Detect which cell encompasses the target text, then output its [x, y] center coordinate. 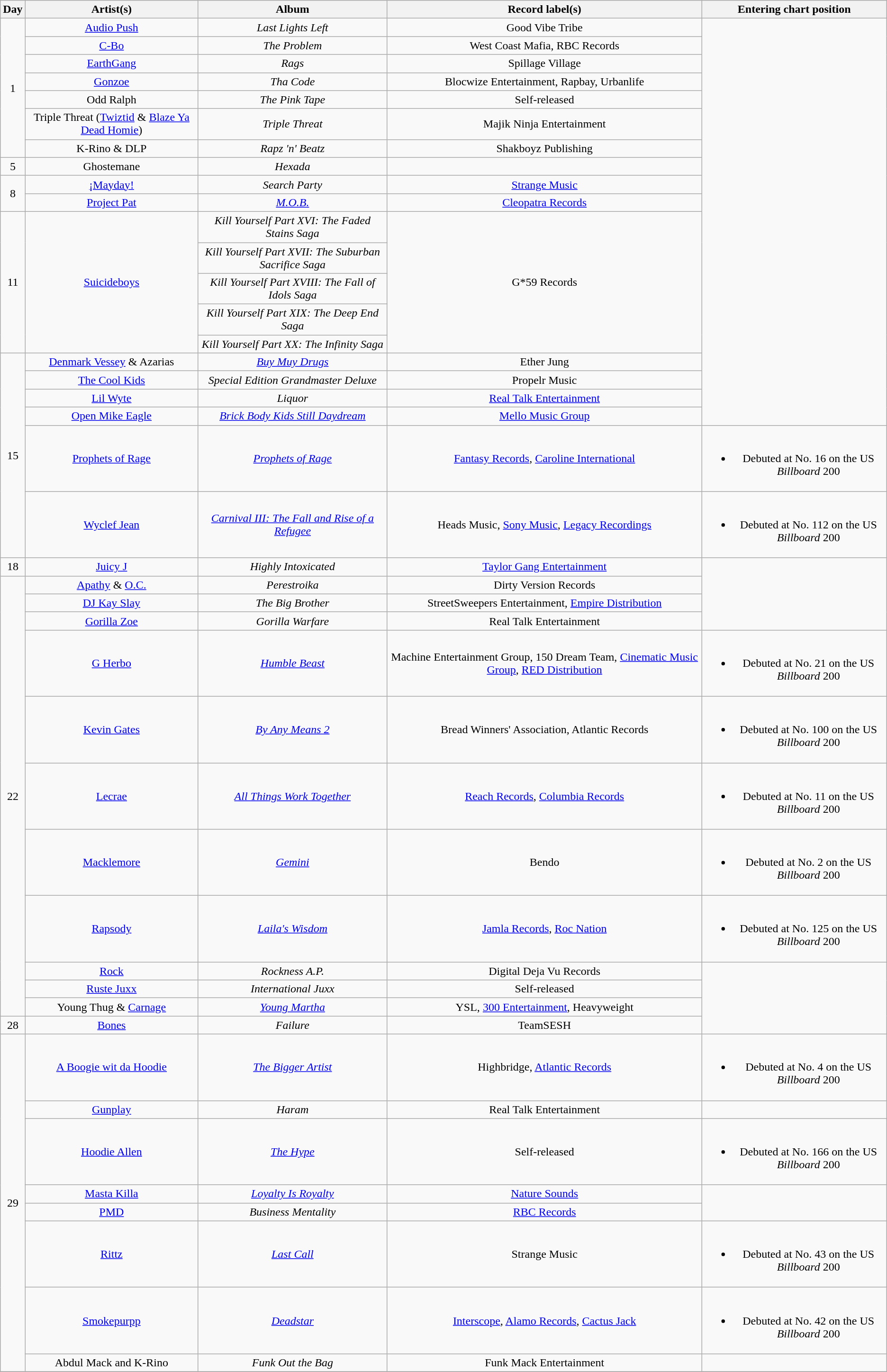
EarthGang [111, 64]
Debuted at No. 11 on the US Billboard 200 [794, 796]
M.O.B. [293, 202]
Humble Beast [293, 663]
The Hype [293, 1152]
Search Party [293, 184]
Propelr Music [544, 380]
Kill Yourself Part XIX: The Deep End Saga [293, 319]
Reach Records, Columbia Records [544, 796]
Liquor [293, 398]
Perestroika [293, 585]
Funk Mack Entertainment [544, 1363]
Rapsody [111, 929]
11 [13, 282]
Suicideboys [111, 282]
Young Thug & Carnage [111, 1007]
Macklemore [111, 863]
29 [13, 1203]
Highbridge, Atlantic Records [544, 1067]
Smokepurpp [111, 1320]
Failure [293, 1025]
Young Martha [293, 1007]
Denmark Vessey & Azarias [111, 362]
Kill Yourself Part XX: The Infinity Saga [293, 344]
Cleopatra Records [544, 202]
Mello Music Group [544, 416]
Triple Threat [293, 124]
Debuted at No. 43 on the US Billboard 200 [794, 1254]
The Problem [293, 45]
22 [13, 796]
Machine Entertainment Group, 150 Dream Team, Cinematic Music Group, RED Distribution [544, 663]
Buy Muy Drugs [293, 362]
Record label(s) [544, 9]
Funk Out the Bag [293, 1363]
Debuted at No. 166 on the US Billboard 200 [794, 1152]
Blocwize Entertainment, Rapbay, Urbanlife [544, 82]
Juicy J [111, 567]
Last Lights Left [293, 27]
Gorilla Warfare [293, 621]
15 [13, 455]
West Coast Mafia, RBC Records [544, 45]
Hoodie Allen [111, 1152]
Nature Sounds [544, 1194]
Heads Music, Sony Music, Legacy Recordings [544, 525]
Spillage Village [544, 64]
5 [13, 166]
Shakboyz Publishing [544, 148]
Rags [293, 64]
Debuted at No. 112 on the US Billboard 200 [794, 525]
Gonzoe [111, 82]
Business Mentality [293, 1212]
All Things Work Together [293, 796]
PMD [111, 1212]
A Boogie wit da Hoodie [111, 1067]
Loyalty Is Royalty [293, 1194]
By Any Means 2 [293, 729]
Special Edition Grandmaster Deluxe [293, 380]
Odd Ralph [111, 100]
The Cool Kids [111, 380]
Debuted at No. 16 on the US Billboard 200 [794, 458]
G Herbo [111, 663]
Apathy & O.C. [111, 585]
Kevin Gates [111, 729]
C-Bo [111, 45]
Ether Jung [544, 362]
Brick Body Kids Still Daydream [293, 416]
Artist(s) [111, 9]
Laila's Wisdom [293, 929]
Good Vibe Tribe [544, 27]
YSL, 300 Entertainment, Heavyweight [544, 1007]
Kill Yourself Part XVIII: The Fall of Idols Saga [293, 289]
Day [13, 9]
Carnival III: The Fall and Rise of a Refugee [293, 525]
Rockness A.P. [293, 971]
Deadstar [293, 1320]
Masta Killa [111, 1194]
Project Pat [111, 202]
Debuted at No. 21 on the US Billboard 200 [794, 663]
Gemini [293, 863]
Abdul Mack and K-Rino [111, 1363]
Ruste Juxx [111, 989]
Interscope, Alamo Records, Cactus Jack [544, 1320]
Lil Wyte [111, 398]
8 [13, 193]
Debuted at No. 100 on the US Billboard 200 [794, 729]
Tha Code [293, 82]
Highly Intoxicated [293, 567]
Lecrae [111, 796]
The Pink Tape [293, 100]
Dirty Version Records [544, 585]
Open Mike Eagle [111, 416]
Kill Yourself Part XVII: The Suburban Sacrifice Saga [293, 258]
Last Call [293, 1254]
28 [13, 1025]
Wyclef Jean [111, 525]
Debuted at No. 42 on the US Billboard 200 [794, 1320]
TeamSESH [544, 1025]
18 [13, 567]
Jamla Records, Roc Nation [544, 929]
Gunplay [111, 1109]
Gorilla Zoe [111, 621]
1 [13, 88]
Hexada [293, 166]
Rapz 'n' Beatz [293, 148]
Ghostemane [111, 166]
Taylor Gang Entertainment [544, 567]
Triple Threat (Twiztid & Blaze Ya Dead Homie) [111, 124]
International Juxx [293, 989]
Album [293, 9]
DJ Kay Slay [111, 603]
Audio Push [111, 27]
Kill Yourself Part XVI: The Faded Stains Saga [293, 227]
Fantasy Records, Caroline International [544, 458]
Digital Deja Vu Records [544, 971]
Rock [111, 971]
Majik Ninja Entertainment [544, 124]
The Big Brother [293, 603]
Haram [293, 1109]
Bendo [544, 863]
Bread Winners' Association, Atlantic Records [544, 729]
The Bigger Artist [293, 1067]
Rittz [111, 1254]
RBC Records [544, 1212]
Entering chart position [794, 9]
G*59 Records [544, 282]
¡Mayday! [111, 184]
Debuted at No. 4 on the US Billboard 200 [794, 1067]
Debuted at No. 125 on the US Billboard 200 [794, 929]
Debuted at No. 2 on the US Billboard 200 [794, 863]
K-Rino & DLP [111, 148]
Bones [111, 1025]
StreetSweepers Entertainment, Empire Distribution [544, 603]
